From the cell containing the given text, extract its center point as [X, Y] coordinate. 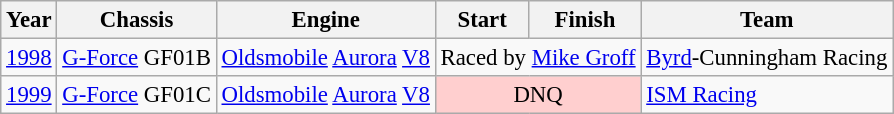
ISM Racing [767, 95]
G-Force GF01C [136, 95]
Year [29, 20]
Engine [326, 20]
Chassis [136, 20]
Raced by Mike Groff [538, 58]
Finish [585, 20]
DNQ [538, 95]
Team [767, 20]
1999 [29, 95]
Byrd-Cunningham Racing [767, 58]
1998 [29, 58]
Start [482, 20]
G-Force GF01B [136, 58]
